Output the (X, Y) coordinate of the center of the cell containing the given text.  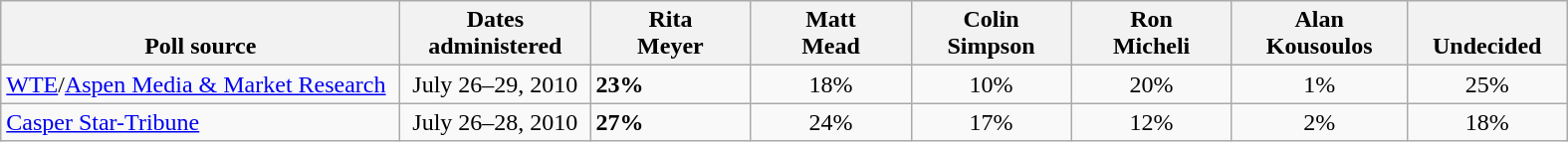
WTE/Aspen Media & Market Research (201, 84)
July 26–29, 2010 (496, 84)
10% (992, 84)
MattMead (830, 34)
Poll source (201, 34)
24% (830, 122)
23% (671, 84)
Undecided (1487, 34)
20% (1151, 84)
25% (1487, 84)
July 26–28, 2010 (496, 122)
AlanKousoulos (1319, 34)
1% (1319, 84)
17% (992, 122)
Dates administered (496, 34)
27% (671, 122)
2% (1319, 122)
RitaMeyer (671, 34)
RonMicheli (1151, 34)
Casper Star-Tribune (201, 122)
12% (1151, 122)
ColinSimpson (992, 34)
